Extract the (x, y) coordinate from the center of the cell holding the provided text.  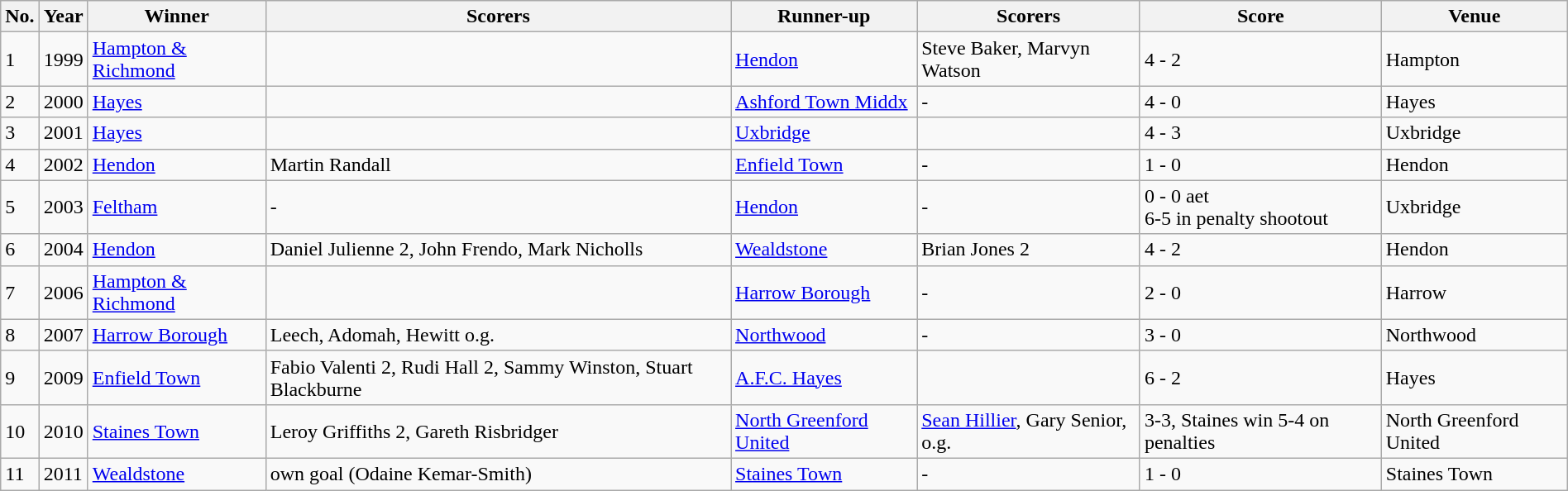
No. (20, 17)
Harrow (1474, 293)
2006 (63, 293)
2011 (63, 474)
11 (20, 474)
Venue (1474, 17)
3 (20, 133)
Daniel Julienne 2, John Frendo, Mark Nicholls (498, 250)
1999 (63, 60)
Year (63, 17)
7 (20, 293)
Steve Baker, Marvyn Watson (1029, 60)
Winner (177, 17)
0 - 0 aet6-5 in penalty shootout (1260, 207)
6 - 2 (1260, 377)
Feltham (177, 207)
3 - 0 (1260, 335)
Fabio Valenti 2, Rudi Hall 2, Sammy Winston, Stuart Blackburne (498, 377)
Leech, Adomah, Hewitt o.g. (498, 335)
2007 (63, 335)
Sean Hillier, Gary Senior, o.g. (1029, 431)
2010 (63, 431)
2004 (63, 250)
2 - 0 (1260, 293)
2009 (63, 377)
Brian Jones 2 (1029, 250)
Runner-up (824, 17)
2001 (63, 133)
10 (20, 431)
Score (1260, 17)
Ashford Town Middx (824, 102)
8 (20, 335)
9 (20, 377)
2000 (63, 102)
Martin Randall (498, 164)
4 (20, 164)
A.F.C. Hayes (824, 377)
6 (20, 250)
5 (20, 207)
1 (20, 60)
own goal (Odaine Kemar-Smith) (498, 474)
Leroy Griffiths 2, Gareth Risbridger (498, 431)
4 - 3 (1260, 133)
4 - 0 (1260, 102)
3-3, Staines win 5-4 on penalties (1260, 431)
2 (20, 102)
2002 (63, 164)
Hampton (1474, 60)
2003 (63, 207)
